Provide the (x, y) coordinate of the cell's center where the given text is located.  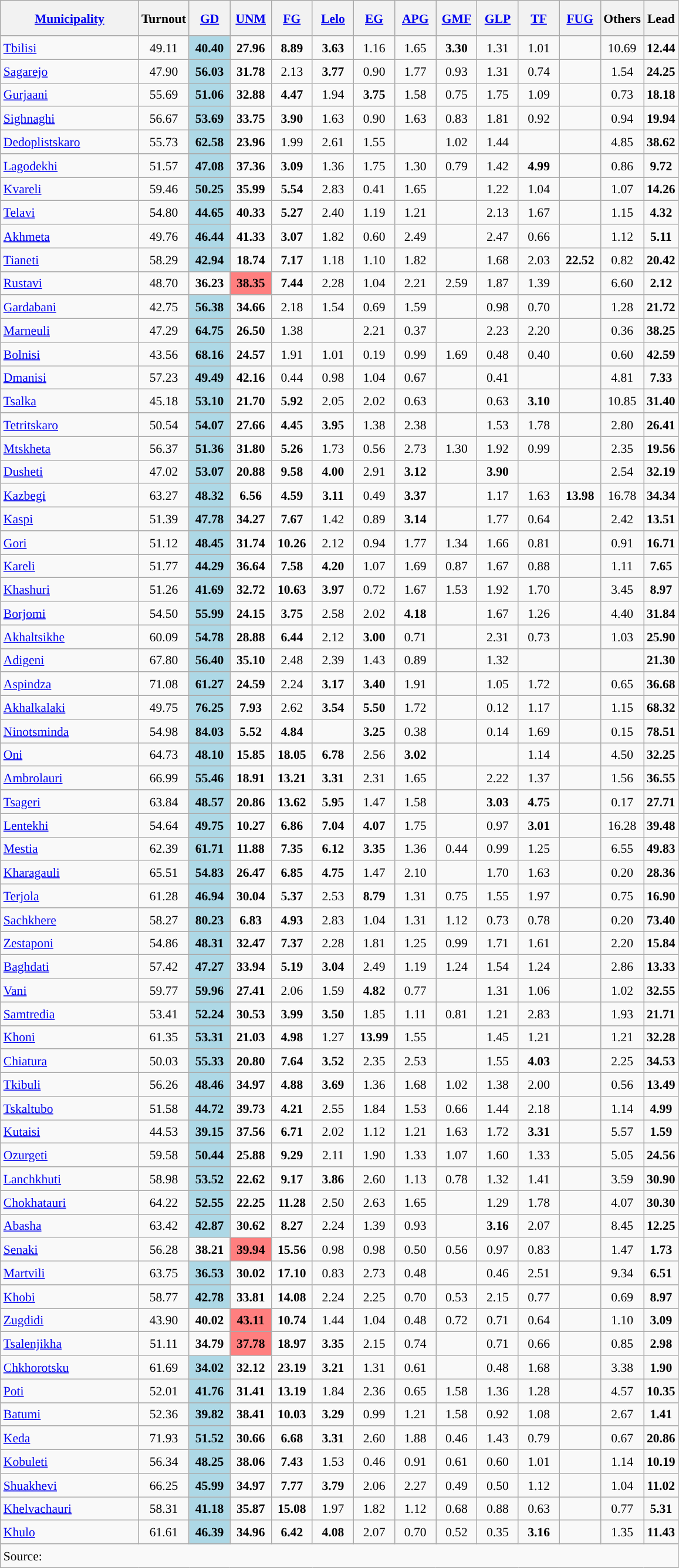
61.27 (210, 684)
1.09 (539, 95)
41.69 (210, 590)
56.03 (210, 71)
36.53 (210, 1273)
4.59 (292, 496)
30.02 (251, 1273)
63.27 (164, 496)
24.15 (251, 613)
56.38 (210, 307)
27.71 (661, 802)
51.58 (164, 1108)
Vani (69, 990)
Kobuleti (69, 1462)
84.03 (210, 731)
15.84 (661, 943)
35.87 (251, 1509)
35.10 (251, 660)
5.26 (292, 448)
1.85 (374, 1014)
32.72 (251, 590)
2.56 (374, 755)
5.95 (333, 802)
49.11 (164, 48)
58.31 (164, 1509)
47.27 (210, 967)
Mtskheta (69, 448)
2.51 (539, 1273)
2.98 (661, 1344)
61.61 (164, 1532)
APG (415, 18)
Kazbegi (69, 496)
Dmanisi (69, 378)
30.30 (661, 1202)
46.44 (210, 236)
32.12 (251, 1367)
18.91 (251, 778)
1.16 (374, 48)
1.93 (622, 1014)
0.85 (622, 1344)
48.70 (164, 283)
2.42 (622, 519)
54.86 (164, 943)
7.17 (292, 260)
Source: (339, 1556)
30.53 (251, 1014)
3.12 (415, 472)
7.43 (292, 1462)
EG (374, 18)
48.57 (210, 802)
2.05 (333, 401)
Chiatura (69, 1061)
6.55 (622, 849)
Zestaponi (69, 943)
3.59 (622, 1179)
21.30 (661, 660)
15.85 (251, 755)
54.98 (164, 731)
24.57 (251, 354)
54.50 (164, 613)
21.70 (251, 401)
13.21 (292, 778)
19.56 (661, 448)
40.02 (210, 1320)
0.52 (457, 1532)
24.59 (251, 684)
34.96 (251, 1532)
4.40 (622, 613)
Akhaltsikhe (69, 637)
28.36 (661, 873)
52.36 (164, 1414)
22.62 (251, 1179)
4.32 (661, 213)
0.19 (374, 354)
GLP (498, 18)
14.08 (292, 1297)
1.27 (333, 1037)
5.19 (292, 967)
18.05 (292, 755)
43.11 (251, 1320)
4.00 (333, 472)
53.07 (210, 472)
50.54 (164, 425)
1.08 (539, 1414)
61.35 (164, 1037)
1.66 (498, 543)
3.63 (333, 48)
30.04 (251, 896)
2.91 (374, 472)
35.99 (251, 189)
Khelvachauri (69, 1509)
13.49 (661, 1085)
68.32 (661, 708)
42.94 (210, 260)
1.88 (415, 1438)
34.53 (661, 1061)
3.52 (333, 1061)
3.79 (333, 1485)
46.94 (210, 896)
6.83 (251, 920)
2.27 (415, 1485)
65.51 (164, 873)
56.26 (164, 1085)
4.21 (292, 1108)
10.35 (661, 1391)
2.23 (498, 331)
2.48 (292, 660)
1.45 (498, 1037)
1.29 (498, 1202)
18.97 (292, 1344)
1.18 (333, 260)
5.05 (622, 1155)
28.88 (251, 637)
2.36 (374, 1391)
3.40 (374, 684)
56.28 (164, 1250)
8.79 (374, 896)
2.47 (498, 236)
0.82 (622, 260)
4.18 (415, 613)
42.75 (164, 307)
45.99 (210, 1485)
16.28 (622, 825)
56.37 (164, 448)
6.44 (292, 637)
3.38 (622, 1367)
Lelo (333, 18)
27.41 (251, 990)
64.22 (164, 1202)
5.11 (661, 236)
51.11 (164, 1344)
48.31 (210, 943)
7.67 (292, 519)
66.99 (164, 778)
Terjola (69, 896)
24.56 (661, 1155)
2.80 (622, 425)
34.02 (210, 1367)
2.62 (292, 708)
33.94 (251, 967)
6.78 (333, 755)
Gori (69, 543)
44.53 (164, 1132)
42.78 (210, 1297)
6.86 (292, 825)
48.10 (210, 755)
Sachkhere (69, 920)
Kharagauli (69, 873)
17.10 (292, 1273)
2.22 (498, 778)
2.58 (333, 613)
4.82 (374, 990)
15.56 (292, 1250)
2.38 (415, 425)
15.08 (292, 1509)
42.59 (661, 354)
2.55 (333, 1108)
3.25 (374, 731)
59.77 (164, 990)
7.37 (292, 943)
Kaspi (69, 519)
50.44 (210, 1155)
31.41 (251, 1391)
3.77 (333, 71)
12.44 (661, 48)
Tianeti (69, 260)
37.78 (251, 1344)
3.14 (415, 519)
51.57 (164, 166)
39.94 (251, 1250)
16.90 (661, 896)
Ninotsminda (69, 731)
52.24 (210, 1014)
Chokhatauri (69, 1202)
44.72 (210, 1108)
Akhmeta (69, 236)
55.99 (210, 613)
2.54 (622, 472)
47.90 (164, 71)
49.49 (210, 378)
1.22 (498, 189)
51.39 (164, 519)
20.88 (251, 472)
7.58 (292, 566)
16.71 (661, 543)
42.87 (210, 1226)
44.29 (210, 566)
5.27 (292, 213)
51.77 (164, 566)
Marneuli (69, 331)
13.62 (292, 802)
54.64 (164, 825)
0.87 (457, 566)
3.10 (539, 401)
63.84 (164, 802)
34.66 (251, 307)
6.85 (292, 873)
60.09 (164, 637)
3.54 (333, 708)
1.56 (622, 778)
Lentekhi (69, 825)
21.72 (661, 307)
Abasha (69, 1226)
Lanchkhuti (69, 1179)
54.80 (164, 213)
Poti (69, 1391)
3.37 (415, 496)
7.77 (292, 1485)
23.96 (251, 142)
Borjomi (69, 613)
Sighnaghi (69, 119)
Zugdidi (69, 1320)
Municipality (69, 18)
33.81 (251, 1297)
Samtredia (69, 1014)
63.75 (164, 1273)
38.21 (210, 1250)
10.63 (292, 590)
48.45 (210, 543)
11.88 (251, 849)
55.69 (164, 95)
9.58 (292, 472)
7.35 (292, 849)
4.84 (292, 731)
55.33 (210, 1061)
Gardabani (69, 307)
31.80 (251, 448)
4.98 (292, 1037)
2.11 (333, 1155)
Bolnisi (69, 354)
6.60 (622, 283)
44.65 (210, 213)
3.97 (333, 590)
Lead (661, 18)
Senaki (69, 1250)
Baghdati (69, 967)
39.48 (661, 825)
63.42 (164, 1226)
8.89 (292, 48)
54.83 (210, 873)
4.08 (333, 1532)
Others (622, 18)
30.90 (661, 1179)
38.41 (251, 1414)
3.04 (333, 967)
4.20 (333, 566)
23.19 (292, 1367)
19.94 (661, 119)
30.62 (251, 1226)
31.78 (251, 71)
1.03 (622, 637)
30.66 (251, 1438)
43.90 (164, 1320)
3.00 (374, 637)
Ozurgeti (69, 1155)
71.93 (164, 1438)
6.71 (292, 1132)
Khulo (69, 1532)
11.02 (661, 1485)
18.18 (661, 95)
3.07 (292, 236)
47.08 (210, 166)
53.10 (210, 401)
0.68 (457, 1509)
1.34 (457, 543)
57.42 (164, 967)
41.76 (210, 1391)
6.51 (661, 1273)
0.37 (415, 331)
Sagarejo (69, 71)
1.87 (498, 283)
46.39 (210, 1532)
Keda (69, 1438)
5.92 (292, 401)
Khoni (69, 1037)
Tsalenjikha (69, 1344)
0.40 (539, 354)
61.28 (164, 896)
Ambrolauri (69, 778)
37.36 (251, 166)
6.12 (333, 849)
1.60 (498, 1155)
36.68 (661, 684)
9.17 (292, 1179)
31.40 (661, 401)
2.59 (457, 283)
Oni (69, 755)
0.15 (622, 731)
Tsageri (69, 802)
Lagodekhi (69, 166)
2.03 (539, 260)
50.25 (210, 189)
2.40 (333, 213)
20.80 (251, 1061)
52.01 (164, 1391)
53.69 (210, 119)
2.67 (622, 1414)
7.33 (661, 378)
1.37 (539, 778)
Rustavi (69, 283)
66.25 (164, 1485)
26.47 (251, 873)
1.05 (498, 684)
62.39 (164, 849)
10.74 (292, 1320)
Gurjaani (69, 95)
3.99 (292, 1014)
68.16 (210, 354)
55.73 (164, 142)
34.34 (661, 496)
58.27 (164, 920)
Chkhorotsku (69, 1367)
Kvareli (69, 189)
53.52 (210, 1179)
3.03 (498, 802)
32.25 (661, 755)
18.74 (251, 260)
47.29 (164, 331)
4.47 (292, 95)
Kareli (69, 566)
Mestia (69, 849)
0.35 (498, 1532)
1.71 (498, 943)
3.21 (333, 1367)
45.18 (164, 401)
38.25 (661, 331)
25.90 (661, 637)
Tbilisi (69, 48)
48.32 (210, 496)
10.26 (292, 543)
4.57 (622, 1391)
7.93 (251, 708)
0.14 (498, 731)
Martvili (69, 1273)
4.03 (539, 1061)
Turnout (164, 18)
GD (210, 18)
1.99 (292, 142)
4.81 (622, 378)
7.44 (292, 283)
Kutaisi (69, 1132)
36.64 (251, 566)
2.61 (333, 142)
10.85 (622, 401)
3.02 (415, 755)
48.25 (210, 1462)
5.31 (661, 1509)
26.50 (251, 331)
3.95 (333, 425)
0.36 (622, 331)
0.53 (457, 1297)
61.69 (164, 1367)
32.28 (661, 1037)
Tetritskaro (69, 425)
Tskaltubo (69, 1108)
2.39 (333, 660)
0.86 (622, 166)
Dusheti (69, 472)
12.25 (661, 1226)
13.51 (661, 519)
40.40 (210, 48)
39.82 (210, 1414)
42.16 (251, 378)
31.84 (661, 613)
57.23 (164, 378)
32.19 (661, 472)
2.00 (539, 1085)
38.35 (251, 283)
73.40 (661, 920)
64.73 (164, 755)
11.28 (292, 1202)
27.66 (251, 425)
56.34 (164, 1462)
53.31 (210, 1037)
54.07 (210, 425)
51.06 (210, 95)
1.06 (539, 990)
21.71 (661, 1014)
50.03 (164, 1061)
49.76 (164, 236)
Khobi (69, 1297)
51.26 (164, 590)
27.96 (251, 48)
0.12 (498, 708)
47.02 (164, 472)
Aspindza (69, 684)
71.08 (164, 684)
59.46 (164, 189)
13.33 (661, 967)
0.17 (622, 802)
36.23 (210, 283)
40.33 (251, 213)
10.19 (661, 1462)
7.64 (292, 1061)
1.13 (415, 1179)
53.41 (164, 1014)
22.25 (251, 1202)
4.93 (292, 920)
1.26 (539, 613)
4.45 (292, 425)
55.46 (210, 778)
13.99 (374, 1037)
0.38 (415, 731)
62.58 (210, 142)
51.52 (210, 1438)
25.88 (251, 1155)
64.75 (210, 331)
Khashuri (69, 590)
3.01 (539, 825)
48.46 (210, 1085)
Telavi (69, 213)
43.56 (164, 354)
Tsalka (69, 401)
3.45 (622, 590)
21.03 (251, 1037)
32.47 (251, 943)
58.77 (164, 1297)
6.68 (292, 1438)
67.80 (164, 660)
49.83 (661, 849)
16.78 (622, 496)
76.25 (210, 708)
38.06 (251, 1462)
9.29 (292, 1155)
34.79 (210, 1344)
2.63 (374, 1202)
1.94 (333, 95)
13.19 (292, 1391)
20.42 (661, 260)
9.34 (622, 1273)
5.54 (292, 189)
5.50 (374, 708)
32.55 (661, 990)
10.03 (292, 1414)
36.55 (661, 778)
34.27 (251, 519)
22.52 (580, 260)
3.11 (333, 496)
Dedoplistskaro (69, 142)
2.10 (415, 873)
37.56 (251, 1132)
4.85 (622, 142)
59.96 (210, 990)
7.65 (661, 566)
47.78 (210, 519)
5.57 (622, 1132)
26.41 (661, 425)
6.42 (292, 1532)
52.55 (210, 1202)
3.30 (457, 48)
7.04 (333, 825)
24.25 (661, 71)
58.29 (164, 260)
5.37 (292, 896)
33.75 (251, 119)
3.17 (333, 684)
56.40 (210, 660)
Batumi (69, 1414)
1.61 (539, 943)
4.88 (292, 1085)
41.18 (210, 1509)
51.12 (164, 543)
6.56 (251, 496)
TF (539, 18)
3.69 (333, 1085)
Shuakhevi (69, 1485)
FUG (580, 18)
58.98 (164, 1179)
5.52 (251, 731)
2.50 (333, 1202)
11.43 (661, 1532)
38.62 (661, 142)
8.27 (292, 1226)
41.33 (251, 236)
9.72 (661, 166)
Adigeni (69, 660)
59.58 (164, 1155)
39.73 (251, 1108)
1.35 (622, 1532)
61.71 (210, 849)
4.50 (622, 755)
10.69 (622, 48)
Tkibuli (69, 1085)
39.15 (210, 1132)
13.98 (580, 496)
UNM (251, 18)
56.67 (164, 119)
54.78 (210, 637)
3.50 (333, 1014)
3.86 (333, 1179)
14.26 (661, 189)
8.45 (622, 1226)
FG (292, 18)
GMF (457, 18)
80.23 (210, 920)
3.29 (333, 1414)
Akhalkalaki (69, 708)
10.27 (251, 825)
51.36 (210, 448)
31.74 (251, 543)
2.86 (622, 967)
78.51 (661, 731)
32.88 (251, 95)
